Capture the cell that displays the provided text and extract its [X, Y] central coordinate. 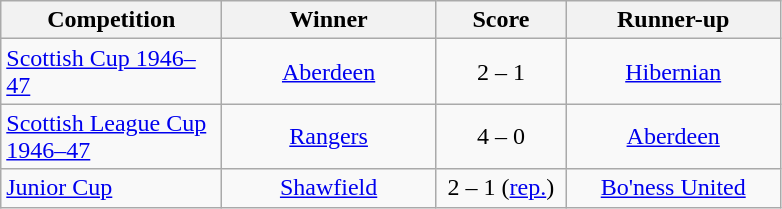
Score [500, 20]
Shawfield [329, 188]
Scottish Cup 1946–47 [112, 72]
Competition [112, 20]
Rangers [329, 136]
Runner-up [673, 20]
Winner [329, 20]
Hibernian [673, 72]
2 – 1 (rep.) [500, 188]
Junior Cup [112, 188]
2 – 1 [500, 72]
Bo'ness United [673, 188]
4 – 0 [500, 136]
Scottish League Cup 1946–47 [112, 136]
